From the cell containing the given text, extract its center point as [x, y] coordinate. 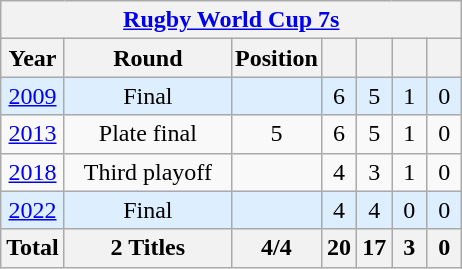
20 [340, 248]
Rugby World Cup 7s [232, 20]
4/4 [276, 248]
Total [33, 248]
2 Titles [148, 248]
Year [33, 58]
2022 [33, 210]
17 [374, 248]
2013 [33, 134]
Position [276, 58]
2018 [33, 172]
Third playoff [148, 172]
2009 [33, 96]
Round [148, 58]
Plate final [148, 134]
